From the cell containing the given text, extract its center point as [x, y] coordinate. 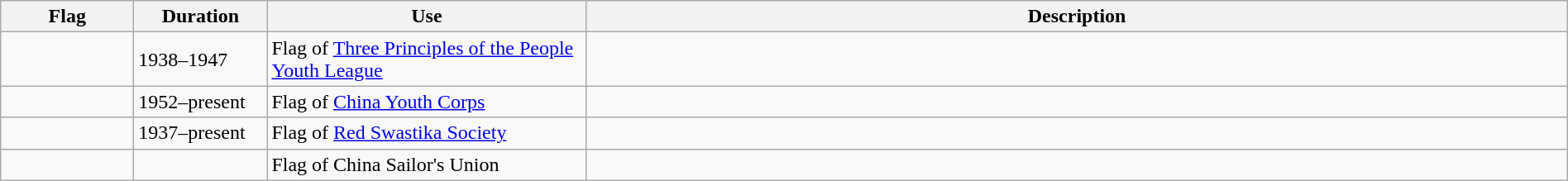
Duration [200, 17]
1938–1947 [200, 60]
Flag of Red Swastika Society [427, 133]
1937–present [200, 133]
Description [1077, 17]
Use [427, 17]
Flag [68, 17]
Flag of Three Principles of the People Youth League [427, 60]
1952–present [200, 102]
Flag of China Youth Corps [427, 102]
Flag of China Sailor's Union [427, 164]
